Provide the (x, y) coordinate of the cell's center where the given text is located.  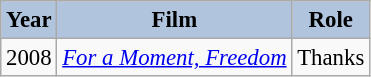
2008 (29, 58)
Role (331, 20)
Thanks (331, 58)
For a Moment, Freedom (174, 58)
Film (174, 20)
Year (29, 20)
